Provide the (x, y) coordinate of the cell's center where the given text is located.  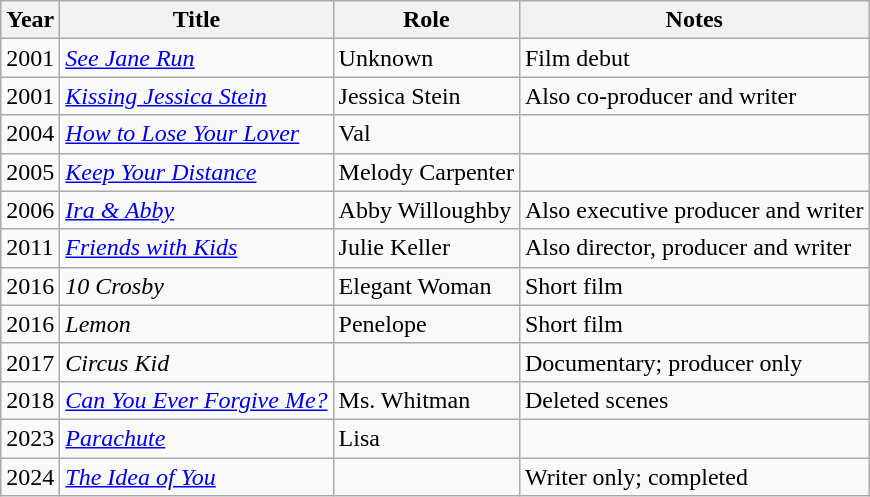
Abby Willoughby (426, 210)
Deleted scenes (694, 400)
Parachute (196, 438)
2023 (30, 438)
Year (30, 20)
See Jane Run (196, 58)
Friends with Kids (196, 248)
2004 (30, 134)
Val (426, 134)
Jessica Stein (426, 96)
Lemon (196, 324)
2006 (30, 210)
Elegant Woman (426, 286)
Title (196, 20)
Circus Kid (196, 362)
The Idea of You (196, 477)
Also director, producer and writer (694, 248)
Film debut (694, 58)
How to Lose Your Lover (196, 134)
2024 (30, 477)
Ms. Whitman (426, 400)
Lisa (426, 438)
Also co-producer and writer (694, 96)
2017 (30, 362)
Kissing Jessica Stein (196, 96)
Penelope (426, 324)
10 Crosby (196, 286)
2018 (30, 400)
Melody Carpenter (426, 172)
2005 (30, 172)
Documentary; producer only (694, 362)
Role (426, 20)
Ira & Abby (196, 210)
Notes (694, 20)
Also executive producer and writer (694, 210)
Unknown (426, 58)
2011 (30, 248)
Keep Your Distance (196, 172)
Can You Ever Forgive Me? (196, 400)
Writer only; completed (694, 477)
Julie Keller (426, 248)
